Find where the given text appears and provide that cell's center as (X, Y) coordinate. 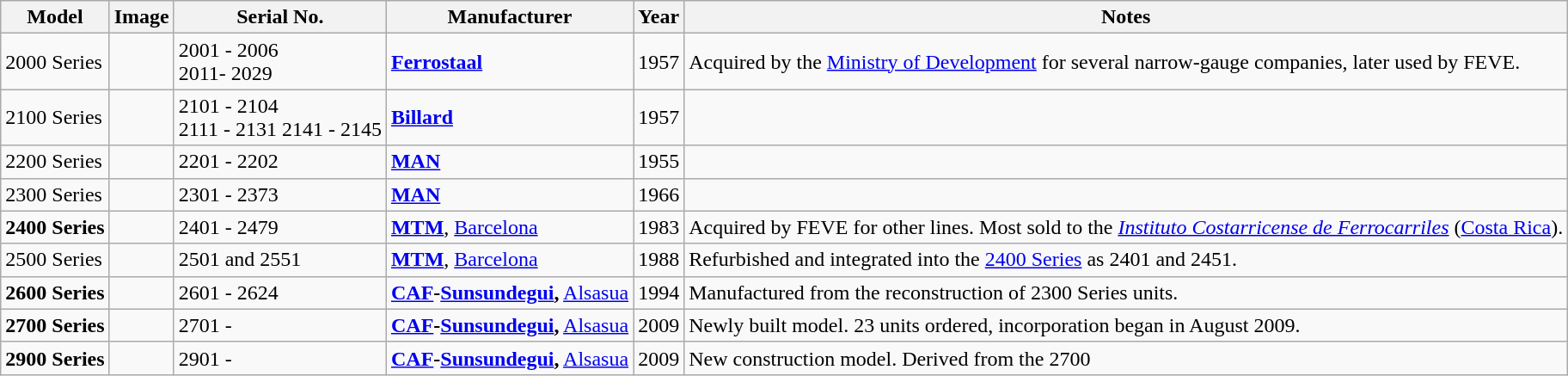
2000 Series (55, 62)
2601 - 2624 (280, 293)
2300 Series (55, 194)
2001 - 20062011- 2029 (280, 62)
2901 - (280, 358)
2600 Series (55, 293)
2401 - 2479 (280, 227)
Refurbished and integrated into the 2400 Series as 2401 and 2451. (1126, 260)
Acquired by the Ministry of Development for several narrow-gauge companies, later used by FEVE. (1126, 62)
1955 (658, 162)
2301 - 2373 (280, 194)
1983 (658, 227)
1966 (658, 194)
2900 Series (55, 358)
1994 (658, 293)
2501 and 2551 (280, 260)
New construction model. Derived from the 2700 (1126, 358)
2500 Series (55, 260)
2700 Series (55, 325)
Model (55, 17)
Notes (1126, 17)
Billard (509, 117)
1988 (658, 260)
2101 - 21042111 - 2131 2141 - 2145 (280, 117)
Image (141, 17)
Manufacturer (509, 17)
Acquired by FEVE for other lines. Most sold to the Instituto Costarricense de Ferrocarriles (Costa Rica). (1126, 227)
2100 Series (55, 117)
Serial No. (280, 17)
2201 - 2202 (280, 162)
Manufactured from the reconstruction of 2300 Series units. (1126, 293)
Ferrostaal (509, 62)
2400 Series (55, 227)
2200 Series (55, 162)
Newly built model. 23 units ordered, incorporation began in August 2009. (1126, 325)
Year (658, 17)
2701 - (280, 325)
